Pinpoint the cell where the given text exists, returning its (x, y) midpoint coordinate. 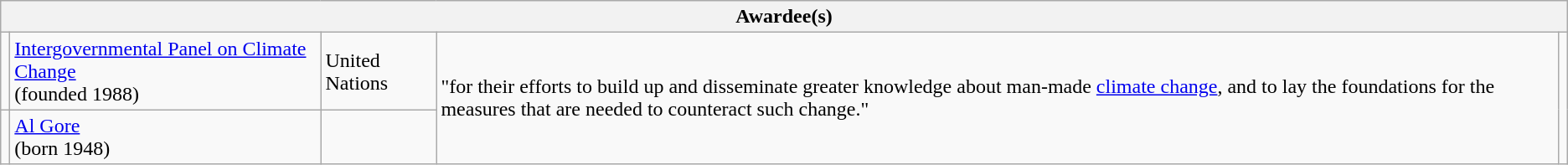
Al Gore(born 1948) (166, 137)
Awardee(s) (784, 17)
United Nations (379, 71)
Intergovernmental Panel on Climate Change(founded 1988) (166, 71)
